Provide the [x, y] coordinate of the cell's center where the given text is located.  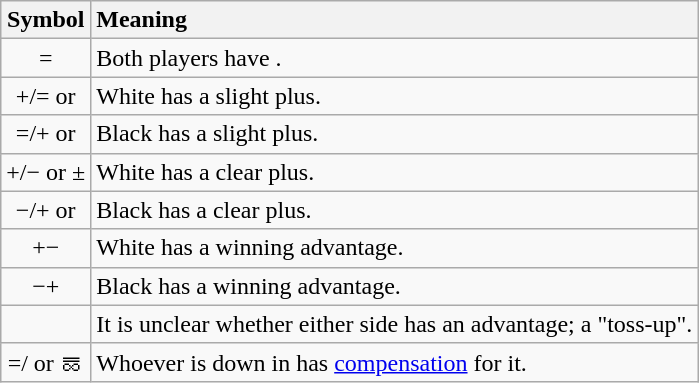
Black has a clear plus. [394, 210]
+/= or [46, 96]
+/− or ± [46, 172]
−/+ or [46, 210]
Black has a winning advantage. [394, 286]
Black has a slight plus. [394, 134]
Whoever is down in has compensation for it. [394, 362]
=/+ or [46, 134]
White has a winning advantage. [394, 248]
−+ [46, 286]
Meaning [394, 20]
White has a clear plus. [394, 172]
Both players have . [394, 58]
White has a slight plus. [394, 96]
=/ or ⯹ [46, 362]
Symbol [46, 20]
It is unclear whether either side has an advantage; a "toss-up". [394, 324]
= [46, 58]
+− [46, 248]
